Find where the given text appears and provide that cell's center as (X, Y) coordinate. 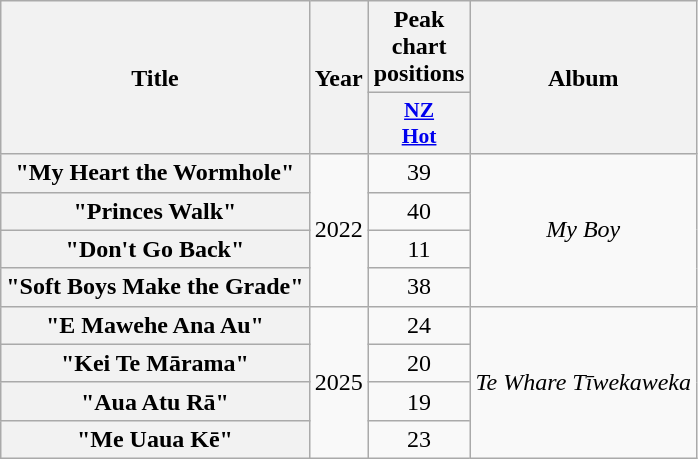
11 (419, 249)
40 (419, 211)
"Kei Te Mārama" (155, 363)
"Princes Walk" (155, 211)
2022 (338, 230)
"Me Uaua Kē" (155, 439)
"Don't Go Back" (155, 249)
38 (419, 287)
23 (419, 439)
39 (419, 173)
24 (419, 325)
20 (419, 363)
Title (155, 78)
Peak chart positions (419, 47)
"E Mawehe Ana Au" (155, 325)
2025 (338, 382)
My Boy (584, 230)
"Soft Boys Make the Grade" (155, 287)
Album (584, 78)
Year (338, 78)
Te Whare Tīwekaweka (584, 382)
NZHot (419, 124)
19 (419, 401)
"Aua Atu Rā" (155, 401)
"My Heart the Wormhole" (155, 173)
